Find where the given text appears and provide that cell's center as (x, y) coordinate. 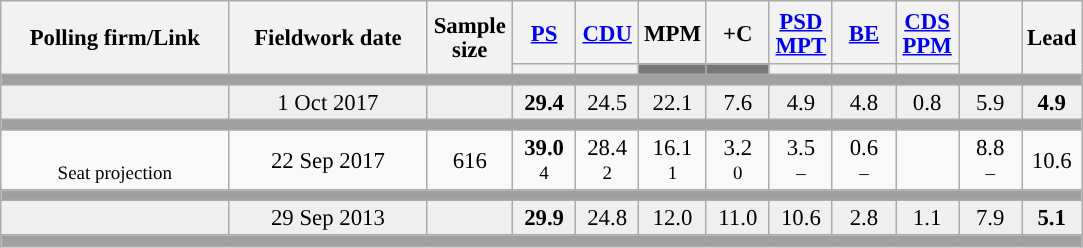
7.6 (738, 102)
Seat projection (115, 160)
24.5 (608, 102)
28.42 (608, 160)
1.1 (928, 218)
22.1 (673, 102)
29.9 (544, 218)
16.11 (673, 160)
29 Sep 2013 (328, 218)
+C (738, 32)
2.8 (864, 218)
PSDMPT (800, 32)
7.9 (990, 218)
PS (544, 32)
22 Sep 2017 (328, 160)
3.5– (800, 160)
616 (470, 160)
Lead (1052, 38)
Fieldwork date (328, 38)
5.1 (1052, 218)
CDU (608, 32)
0.8 (928, 102)
5.9 (990, 102)
4.8 (864, 102)
Polling firm/Link (115, 38)
CDSPPM (928, 32)
Sample size (470, 38)
29.4 (544, 102)
3.20 (738, 160)
BE (864, 32)
0.6– (864, 160)
1 Oct 2017 (328, 102)
MPM (673, 32)
11.0 (738, 218)
8.8– (990, 160)
39.04 (544, 160)
12.0 (673, 218)
24.8 (608, 218)
